Scan for the cell matching the given text and deliver its (x, y) coordinate at center. 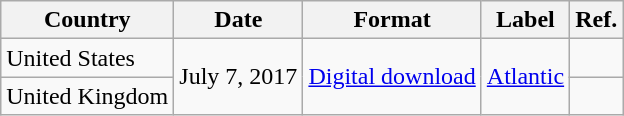
July 7, 2017 (238, 77)
United Kingdom (88, 96)
United States (88, 58)
Country (88, 20)
Date (238, 20)
Label (525, 20)
Atlantic (525, 77)
Format (392, 20)
Digital download (392, 77)
Ref. (596, 20)
